From the cell containing the given text, extract its center point as [X, Y] coordinate. 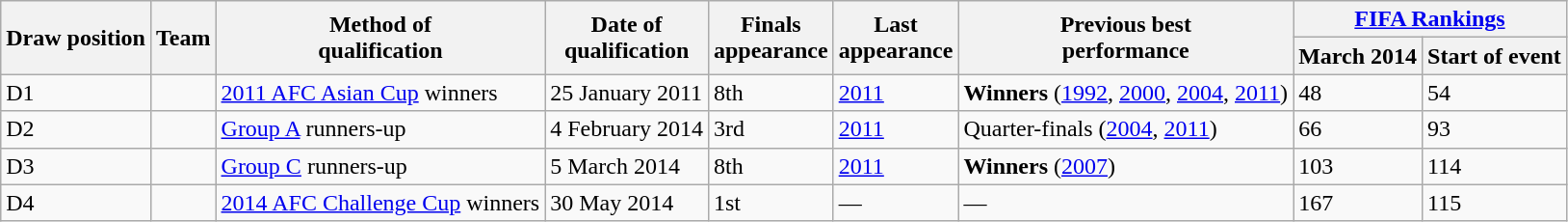
2014 AFC Challenge Cup winners [380, 203]
48 [1358, 93]
Date ofqualification [627, 38]
Method ofqualification [380, 38]
30 May 2014 [627, 203]
103 [1358, 166]
Draw position [76, 38]
D4 [76, 203]
1st [771, 203]
93 [1495, 129]
FIFA Rankings [1430, 19]
D2 [76, 129]
115 [1495, 203]
54 [1495, 93]
D1 [76, 93]
March 2014 [1358, 56]
Team [183, 38]
Winners (2007) [1126, 166]
3rd [771, 129]
Start of event [1495, 56]
Lastappearance [896, 38]
Finalsappearance [771, 38]
Group C runners-up [380, 166]
167 [1358, 203]
Group A runners-up [380, 129]
2011 AFC Asian Cup winners [380, 93]
4 February 2014 [627, 129]
25 January 2011 [627, 93]
114 [1495, 166]
Quarter-finals (2004, 2011) [1126, 129]
Winners (1992, 2000, 2004, 2011) [1126, 93]
Previous bestperformance [1126, 38]
5 March 2014 [627, 166]
66 [1358, 129]
D3 [76, 166]
